Identify which cell holds the provided text, then report its [X, Y] central coordinate. 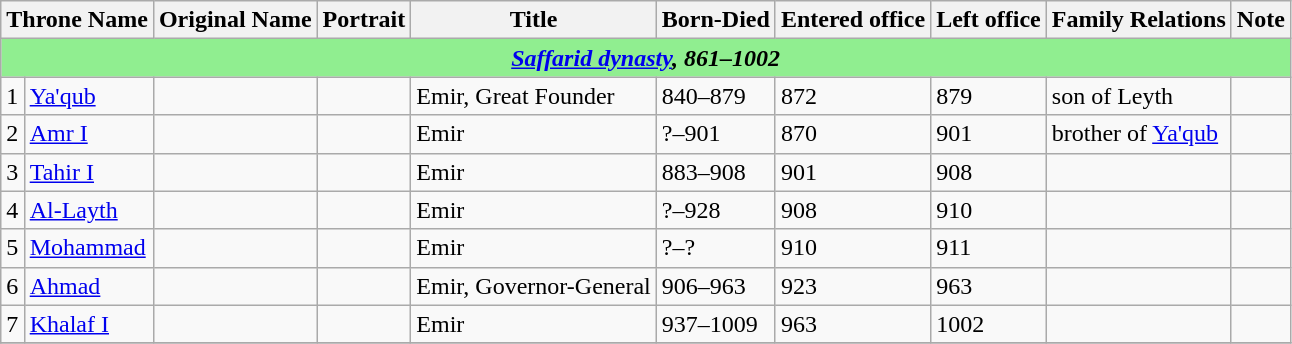
Ya'qub [88, 96]
brother of Ya'qub [1138, 134]
Khalaf I [88, 324]
1002 [989, 324]
7 [12, 324]
?–928 [716, 210]
1 [12, 96]
Al-Layth [88, 210]
Title [534, 20]
Throne Name [78, 20]
Tahir I [88, 172]
Family Relations [1138, 20]
6 [12, 286]
923 [852, 286]
Note [1260, 20]
?–901 [716, 134]
4 [12, 210]
?–? [716, 248]
Original Name [235, 20]
5 [12, 248]
911 [989, 248]
Born-Died [716, 20]
Mohammad [88, 248]
840–879 [716, 96]
2 [12, 134]
Amr I [88, 134]
883–908 [716, 172]
son of Leyth [1138, 96]
Emir, Governor-General [534, 286]
937–1009 [716, 324]
Left office [989, 20]
872 [852, 96]
Emir, Great Founder [534, 96]
870 [852, 134]
Ahmad [88, 286]
Saffarid dynasty, 861–1002 [646, 58]
906–963 [716, 286]
3 [12, 172]
Portrait [364, 20]
Entered office [852, 20]
879 [989, 96]
